Identify which cell holds the provided text, then report its [x, y] central coordinate. 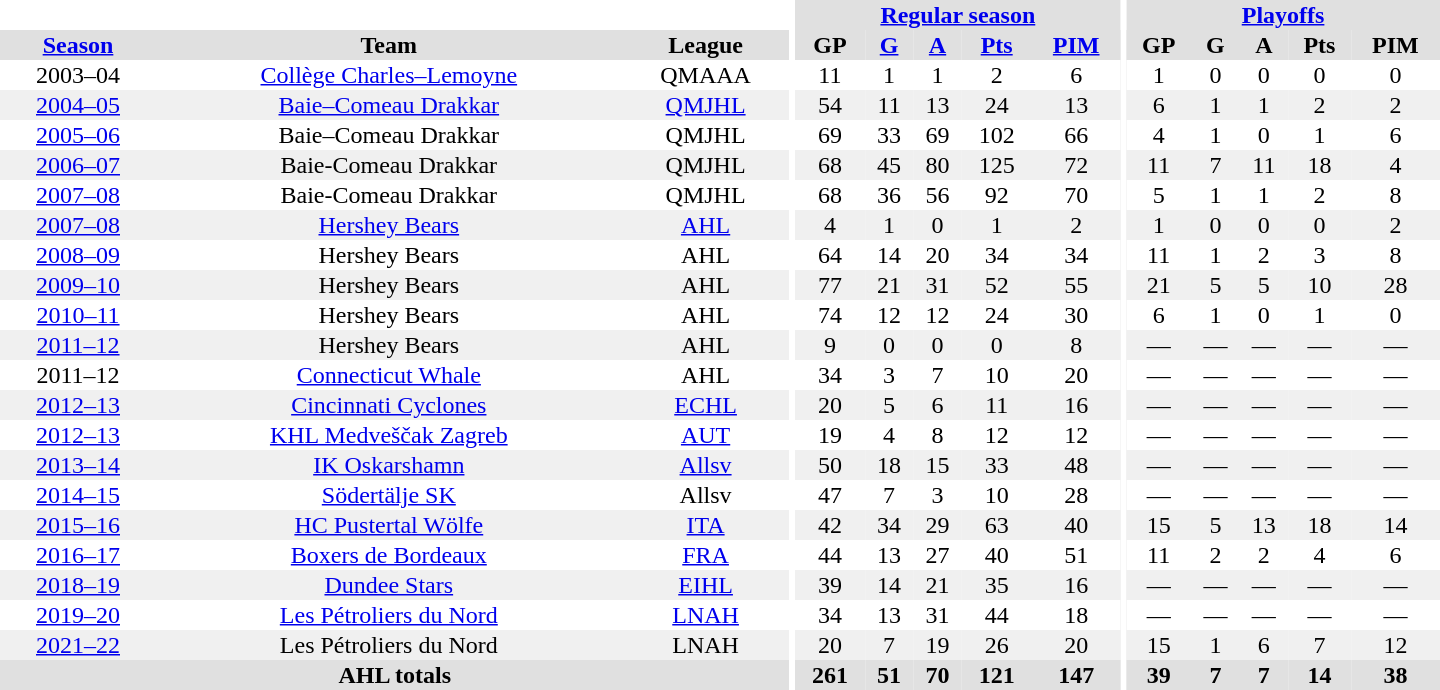
ECHL [706, 405]
50 [830, 465]
56 [937, 195]
29 [937, 525]
125 [997, 165]
EIHL [706, 585]
2015–16 [78, 525]
Regular season [958, 15]
Connecticut Whale [389, 375]
2005–06 [78, 135]
ITA [706, 525]
38 [1396, 675]
2019–20 [78, 615]
52 [997, 285]
Södertälje SK [389, 495]
45 [889, 165]
Cincinnati Cyclones [389, 405]
IK Oskarshamn [389, 465]
2003–04 [78, 75]
54 [830, 105]
26 [997, 645]
QMAAA [706, 75]
261 [830, 675]
64 [830, 255]
2014–15 [78, 495]
47 [830, 495]
Team [389, 45]
72 [1076, 165]
2006–07 [78, 165]
48 [1076, 465]
55 [1076, 285]
77 [830, 285]
147 [1076, 675]
30 [1076, 315]
2009–10 [78, 285]
80 [937, 165]
2004–05 [78, 105]
Season [78, 45]
9 [830, 345]
35 [997, 585]
74 [830, 315]
Boxers de Bordeaux [389, 555]
2018–19 [78, 585]
KHL Medveščak Zagreb [389, 435]
66 [1076, 135]
36 [889, 195]
2021–22 [78, 645]
2010–11 [78, 315]
2013–14 [78, 465]
2016–17 [78, 555]
2008–09 [78, 255]
HC Pustertal Wölfe [389, 525]
Playoffs [1283, 15]
League [706, 45]
AUT [706, 435]
63 [997, 525]
42 [830, 525]
Collège Charles–Lemoyne [389, 75]
121 [997, 675]
102 [997, 135]
Dundee Stars [389, 585]
27 [937, 555]
AHL totals [395, 675]
92 [997, 195]
FRA [706, 555]
